Pinpoint the cell where the given text exists, returning its (X, Y) midpoint coordinate. 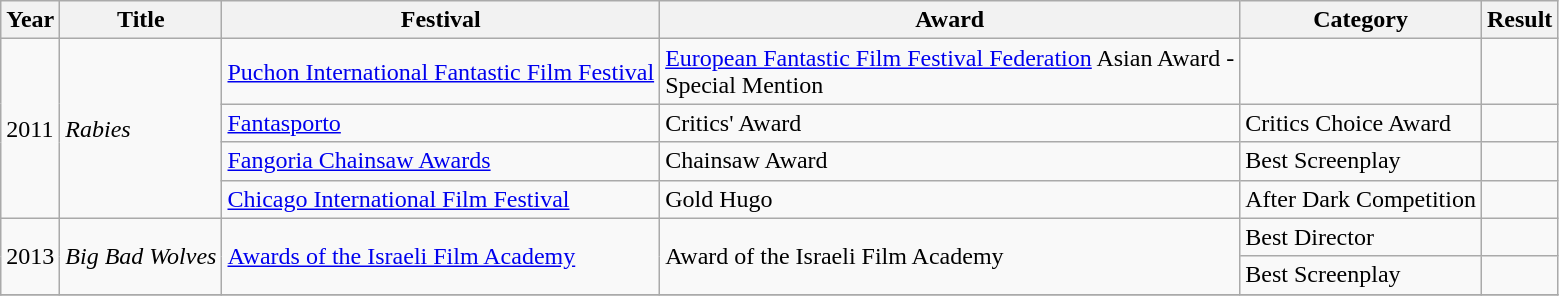
Fangoria Chainsaw Awards (441, 161)
Critics Choice Award (1361, 123)
2011 (30, 128)
Title (141, 20)
Year (30, 20)
After Dark Competition (1361, 199)
Award (950, 20)
2013 (30, 256)
Festival (441, 20)
Gold Hugo (950, 199)
Best Director (1361, 237)
European Fantastic Film Festival Federation Asian Award -Special Mention (950, 72)
Rabies (141, 128)
Category (1361, 20)
Chainsaw Award (950, 161)
Fantasporto (441, 123)
Puchon International Fantastic Film Festival (441, 72)
Result (1519, 20)
Critics' Award (950, 123)
Big Bad Wolves (141, 256)
Chicago International Film Festival (441, 199)
Award of the Israeli Film Academy (950, 256)
Awards of the Israeli Film Academy (441, 256)
